Detect which cell encompasses the target text, then output its (x, y) center coordinate. 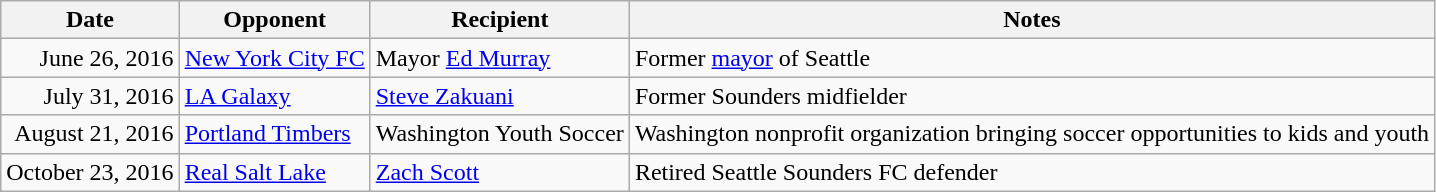
Former Sounders midfielder (1032, 96)
October 23, 2016 (90, 172)
Former mayor of Seattle (1032, 58)
Washington Youth Soccer (500, 134)
Portland Timbers (274, 134)
Real Salt Lake (274, 172)
June 26, 2016 (90, 58)
Opponent (274, 20)
Mayor Ed Murray (500, 58)
Notes (1032, 20)
July 31, 2016 (90, 96)
New York City FC (274, 58)
Retired Seattle Sounders FC defender (1032, 172)
August 21, 2016 (90, 134)
Recipient (500, 20)
Date (90, 20)
Washington nonprofit organization bringing soccer opportunities to kids and youth (1032, 134)
Steve Zakuani (500, 96)
Zach Scott (500, 172)
LA Galaxy (274, 96)
